Return [x, y] of the center of cell containing provided text 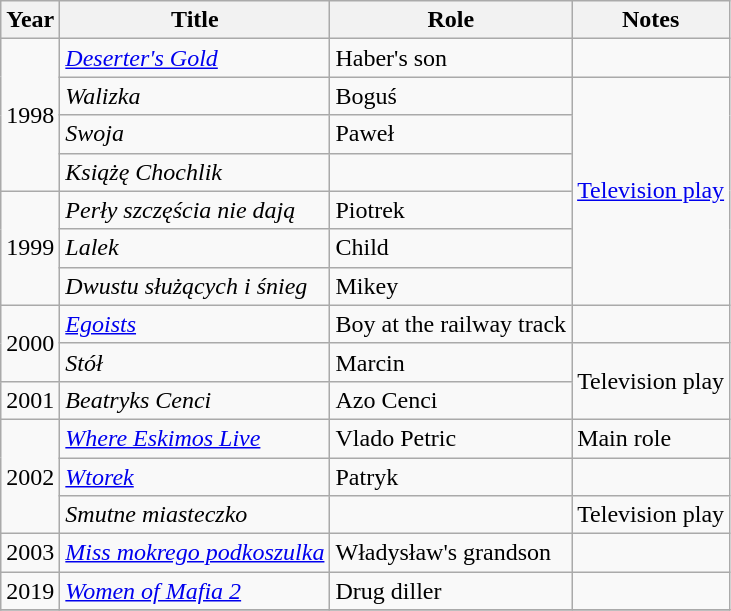
1998 [30, 115]
Notes [651, 20]
Lalek [195, 248]
Władysław's grandson [451, 553]
Wtorek [195, 477]
2003 [30, 553]
1999 [30, 248]
Role [451, 20]
Deserter's Gold [195, 58]
Dwustu służących i śnieg [195, 286]
Stół [195, 362]
Child [451, 248]
Patryk [451, 477]
Piotrek [451, 210]
Mikey [451, 286]
Drug diller [451, 591]
Azo Cenci [451, 400]
2002 [30, 476]
Boy at the railway track [451, 324]
Walizka [195, 96]
Year [30, 20]
Swoja [195, 134]
Women of Mafia 2 [195, 591]
Smutne miasteczko [195, 515]
Beatryks Cenci [195, 400]
Boguś [451, 96]
Książę Chochlik [195, 172]
Where Eskimos Live [195, 438]
2019 [30, 591]
Vlado Petric [451, 438]
Paweł [451, 134]
Egoists [195, 324]
Miss mokrego podkoszulka [195, 553]
2001 [30, 400]
Marcin [451, 362]
Main role [651, 438]
Haber's son [451, 58]
Title [195, 20]
Perły szczęścia nie dają [195, 210]
2000 [30, 343]
